Locate the cell with the specified text and output its (x, y) center coordinate. 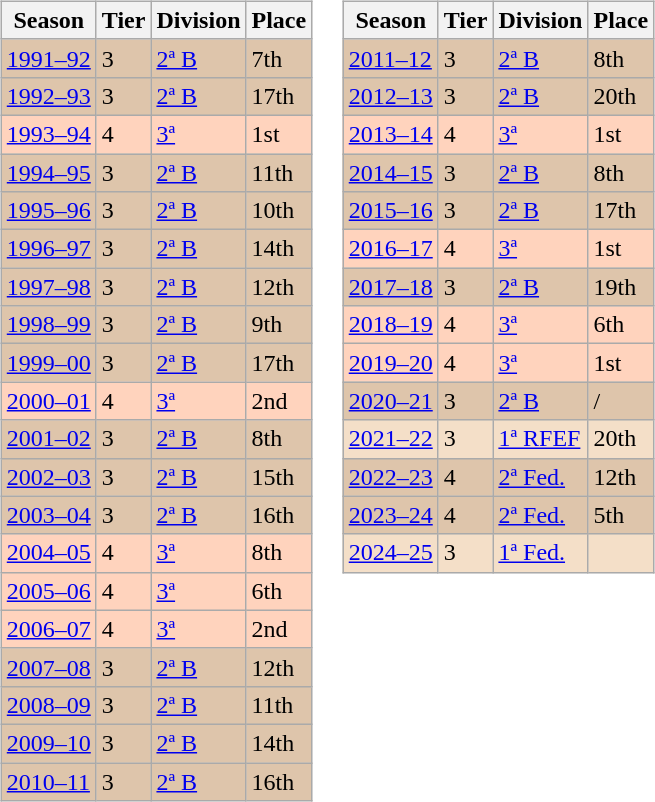
2023–24 (390, 515)
2024–25 (390, 553)
1999–00 (48, 363)
1995–96 (48, 211)
2015–16 (390, 211)
2005–06 (48, 591)
5th (621, 515)
15th (279, 477)
2018–19 (390, 325)
2022–23 (390, 477)
/ (621, 401)
1993–94 (48, 134)
10th (279, 211)
2012–13 (390, 96)
2003–04 (48, 515)
2019–20 (390, 363)
2008–09 (48, 705)
1992–93 (48, 96)
1997–98 (48, 287)
1996–97 (48, 249)
1ª RFEF (540, 439)
2006–07 (48, 629)
2016–17 (390, 249)
2004–05 (48, 553)
2001–02 (48, 439)
2017–18 (390, 287)
2009–10 (48, 743)
1994–95 (48, 173)
2021–22 (390, 439)
2020–21 (390, 401)
1991–92 (48, 58)
9th (279, 325)
2013–14 (390, 134)
1ª Fed. (540, 553)
2000–01 (48, 401)
7th (279, 58)
2002–03 (48, 477)
2014–15 (390, 173)
2007–08 (48, 667)
2011–12 (390, 58)
1998–99 (48, 325)
19th (621, 287)
2010–11 (48, 781)
